Return [x, y] of the center of cell containing provided text 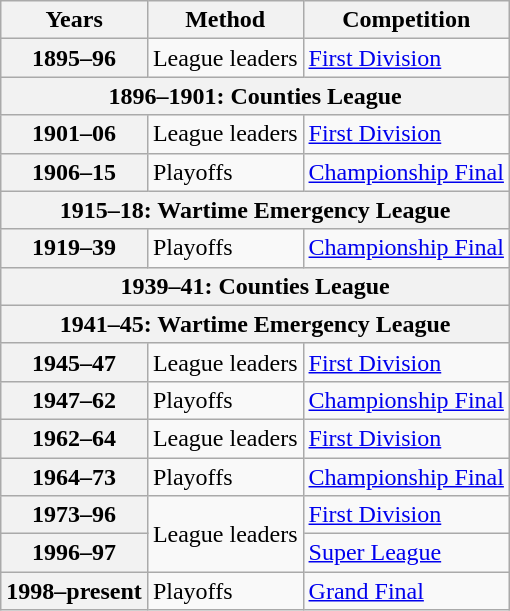
Years [74, 20]
1901–06 [74, 134]
1941–45: Wartime Emergency League [256, 324]
1962–64 [74, 438]
1915–18: Wartime Emergency League [256, 210]
Method [225, 20]
Competition [406, 20]
1919–39 [74, 248]
1996–97 [74, 553]
1939–41: Counties League [256, 286]
1906–15 [74, 172]
1945–47 [74, 362]
1947–62 [74, 400]
1896–1901: Counties League [256, 96]
Super League [406, 553]
Grand Final [406, 591]
1895–96 [74, 58]
1973–96 [74, 515]
1964–73 [74, 477]
1998–present [74, 591]
